Extract the [x, y] coordinate from the center of the cell holding the provided text.  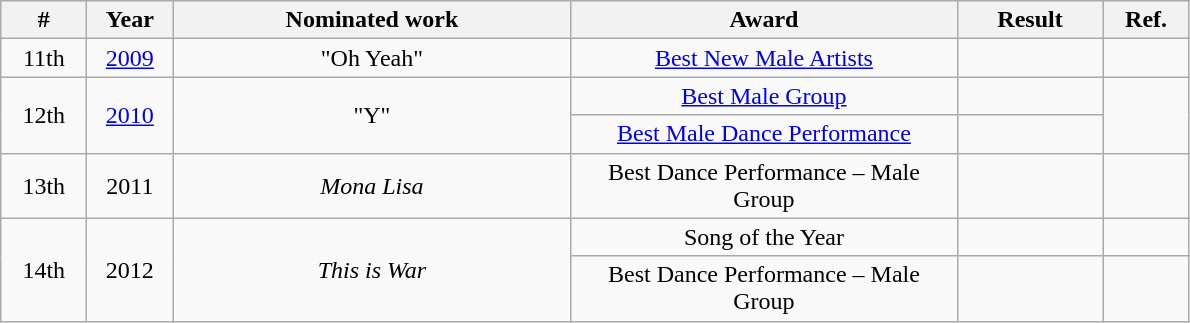
2009 [130, 58]
This is War [372, 270]
2010 [130, 115]
12th [44, 115]
Best New Male Artists [764, 58]
Song of the Year [764, 237]
Result [1030, 20]
Best Male Dance Performance [764, 134]
Mona Lisa [372, 186]
Ref. [1146, 20]
2011 [130, 186]
Nominated work [372, 20]
Award [764, 20]
# [44, 20]
Year [130, 20]
2012 [130, 270]
"Y" [372, 115]
14th [44, 270]
11th [44, 58]
"Oh Yeah" [372, 58]
13th [44, 186]
Best Male Group [764, 96]
